Identify which cell holds the provided text, then report its (x, y) central coordinate. 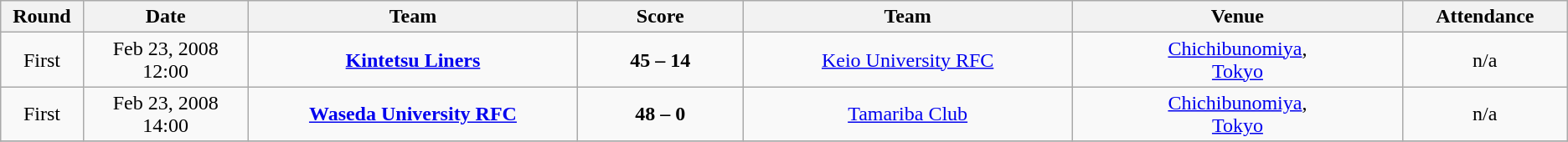
Venue (1238, 17)
Round (42, 17)
45 – 14 (660, 60)
Kintetsu Liners (413, 60)
Feb 23, 2008 14:00 (166, 114)
Keio University RFC (908, 60)
Tamariba Club (908, 114)
Attendance (1484, 17)
48 – 0 (660, 114)
Date (166, 17)
Score (660, 17)
Feb 23, 2008 12:00 (166, 60)
Waseda University RFC (413, 114)
